Return (X, Y) of the center of cell containing provided text 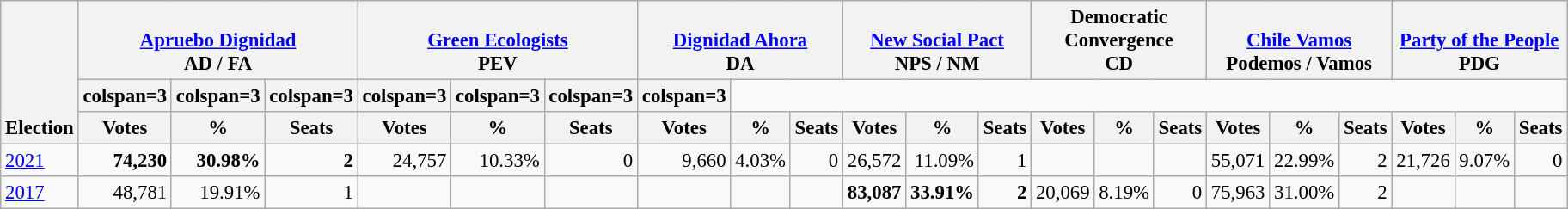
48,781 (125, 193)
55,071 (1238, 161)
19.91% (217, 193)
4.03% (760, 161)
33.91% (942, 193)
DemocraticConvergenceCD (1119, 40)
10.33% (498, 161)
20,069 (1063, 193)
Chile VamosPodemos / Vamos (1300, 40)
Apruebo DignidadAD / FA (218, 40)
9.07% (1484, 161)
22.99% (1305, 161)
21,726 (1424, 161)
New Social PactNPS / NM (937, 40)
31.00% (1305, 193)
24,757 (404, 161)
8.19% (1124, 193)
2021 (40, 161)
2017 (40, 193)
Green EcologistsPEV (497, 40)
83,087 (875, 193)
26,572 (875, 161)
Election (40, 72)
30.98% (217, 161)
9,660 (683, 161)
Dignidad AhoraDA (739, 40)
74,230 (125, 161)
11.09% (942, 161)
75,963 (1238, 193)
Party of the PeoplePDG (1479, 40)
